For the text-containing cell, return its midpoint in [x, y] coordinate format. 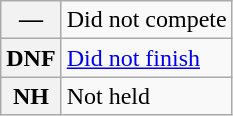
NH [31, 96]
Did not compete [146, 20]
DNF [31, 58]
Did not finish [146, 58]
Not held [146, 96]
— [31, 20]
